Determine the (X, Y) coordinate at the center of the cell enclosing the given text.  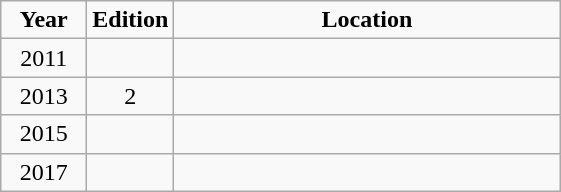
Edition (130, 20)
2013 (44, 96)
2017 (44, 172)
Year (44, 20)
2 (130, 96)
2011 (44, 58)
2015 (44, 134)
Location (367, 20)
